Return the [x, y] coordinate for the center point of the cell that contains the specified text.  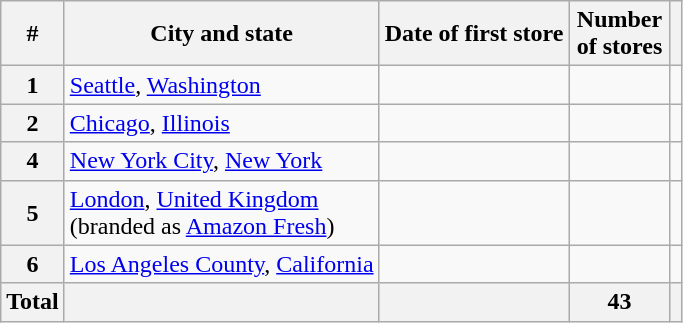
Chicago, Illinois [222, 123]
4 [33, 161]
Seattle, Washington [222, 85]
6 [33, 264]
Total [33, 302]
London, United Kingdom(branded as Amazon Fresh) [222, 212]
# [33, 34]
2 [33, 123]
New York City, New York [222, 161]
Los Angeles County, California [222, 264]
43 [620, 302]
Number of stores [620, 34]
1 [33, 85]
City and state [222, 34]
5 [33, 212]
Date of first store [474, 34]
